Output the (X, Y) coordinate of the center of the cell containing the given text.  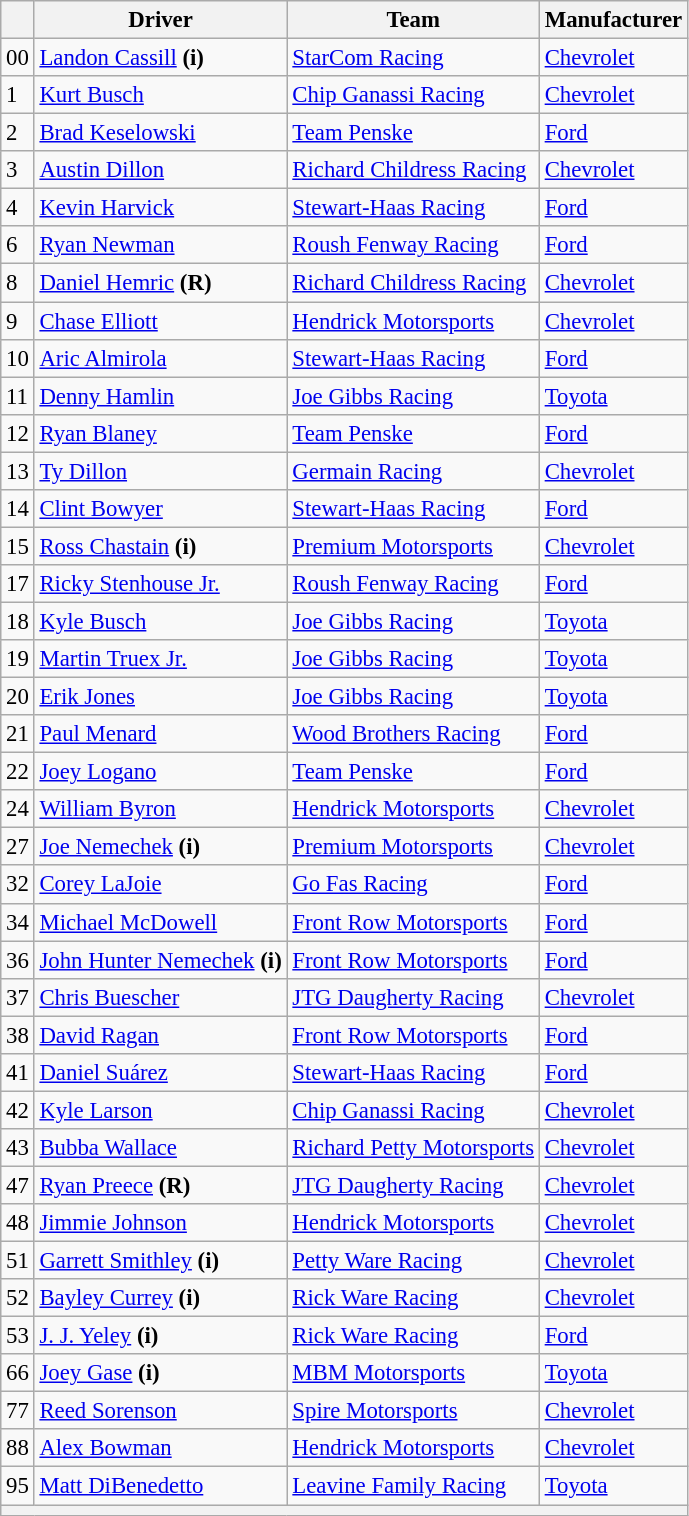
Kevin Harvick (160, 208)
13 (18, 471)
William Byron (160, 809)
47 (18, 1185)
11 (18, 396)
Austin Dillon (160, 170)
Ryan Newman (160, 245)
3 (18, 170)
17 (18, 584)
Erik Jones (160, 697)
42 (18, 1110)
43 (18, 1148)
Martin Truex Jr. (160, 659)
Joey Gase (i) (160, 1373)
22 (18, 772)
John Hunter Nemechek (i) (160, 960)
Petty Ware Racing (413, 1261)
Ross Chastain (i) (160, 546)
Kurt Busch (160, 95)
32 (18, 885)
Landon Cassill (i) (160, 58)
Denny Hamlin (160, 396)
2 (18, 133)
StarCom Racing (413, 58)
27 (18, 847)
12 (18, 433)
Garrett Smithley (i) (160, 1261)
37 (18, 997)
Chase Elliott (160, 321)
Ricky Stenhouse Jr. (160, 584)
Ty Dillon (160, 471)
Leavine Family Racing (413, 1486)
Daniel Hemric (R) (160, 283)
Kyle Busch (160, 621)
Manufacturer (613, 20)
34 (18, 922)
95 (18, 1486)
David Ragan (160, 1035)
48 (18, 1223)
41 (18, 1073)
Michael McDowell (160, 922)
Daniel Suárez (160, 1073)
J. J. Yeley (i) (160, 1336)
Bubba Wallace (160, 1148)
Paul Menard (160, 734)
Kyle Larson (160, 1110)
51 (18, 1261)
Alex Bowman (160, 1449)
Brad Keselowski (160, 133)
Bayley Currey (i) (160, 1298)
20 (18, 697)
Reed Sorenson (160, 1411)
8 (18, 283)
MBM Motorsports (413, 1373)
88 (18, 1449)
Jimmie Johnson (160, 1223)
15 (18, 546)
Ryan Blaney (160, 433)
Spire Motorsports (413, 1411)
53 (18, 1336)
10 (18, 358)
Go Fas Racing (413, 885)
66 (18, 1373)
Clint Bowyer (160, 509)
Joey Logano (160, 772)
21 (18, 734)
Aric Almirola (160, 358)
9 (18, 321)
18 (18, 621)
14 (18, 509)
77 (18, 1411)
Team (413, 20)
38 (18, 1035)
00 (18, 58)
6 (18, 245)
Richard Petty Motorsports (413, 1148)
Driver (160, 20)
Wood Brothers Racing (413, 734)
Chris Buescher (160, 997)
Ryan Preece (R) (160, 1185)
52 (18, 1298)
Corey LaJoie (160, 885)
24 (18, 809)
1 (18, 95)
Germain Racing (413, 471)
Matt DiBenedetto (160, 1486)
36 (18, 960)
19 (18, 659)
4 (18, 208)
Joe Nemechek (i) (160, 847)
